Search for the cell housing the specified text and yield its (x, y) center coordinate. 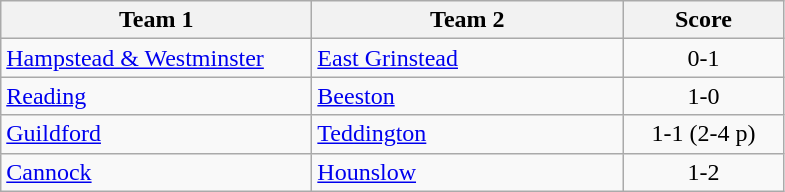
Team 2 (468, 20)
1-0 (704, 96)
Hounslow (468, 172)
Hampstead & Westminster (156, 58)
Score (704, 20)
East Grinstead (468, 58)
Team 1 (156, 20)
0-1 (704, 58)
Reading (156, 96)
Cannock (156, 172)
Guildford (156, 134)
1-2 (704, 172)
1-1 (2-4 p) (704, 134)
Teddington (468, 134)
Beeston (468, 96)
